Return (X, Y) of the center of cell containing provided text 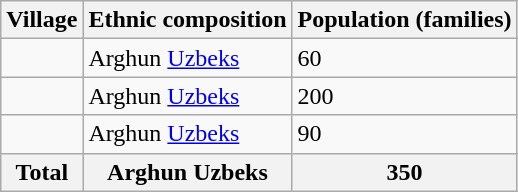
Ethnic composition (188, 20)
Village (42, 20)
60 (404, 58)
350 (404, 172)
90 (404, 134)
Total (42, 172)
Population (families) (404, 20)
200 (404, 96)
